Extract the (X, Y) coordinate from the center of the cell holding the provided text.  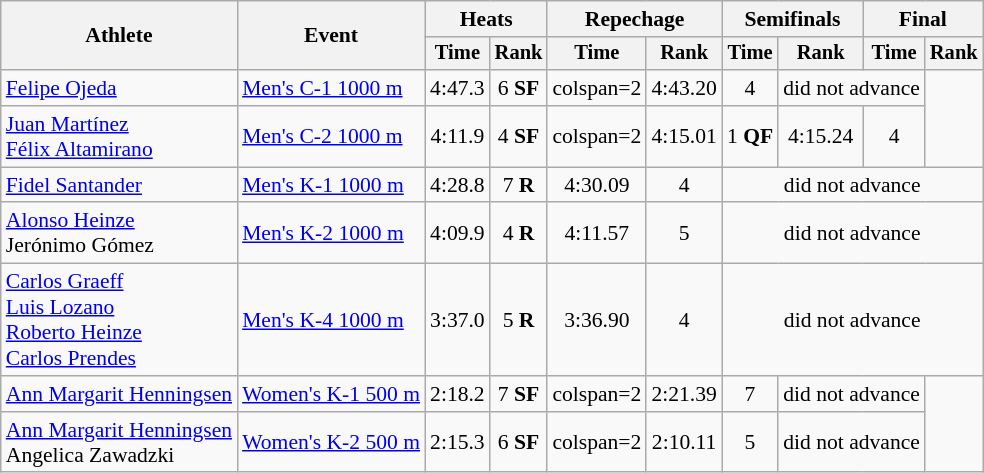
Men's C-1 1000 m (331, 88)
2:21.39 (684, 394)
1 QF (750, 136)
Men's K-1 1000 m (331, 185)
4:28.8 (458, 185)
4:15.24 (820, 136)
Event (331, 36)
4:30.09 (596, 185)
4:43.20 (684, 88)
3:36.90 (596, 320)
Women's K-1 500 m (331, 394)
Ann Margarit HenningsenAngelica Zawadzki (119, 442)
Repechage (634, 19)
2:15.3 (458, 442)
4 SF (519, 136)
4:47.3 (458, 88)
7 (750, 394)
4 R (519, 234)
Final (922, 19)
4:15.01 (684, 136)
2:10.11 (684, 442)
3:37.0 (458, 320)
Men's K-2 1000 m (331, 234)
7 SF (519, 394)
Athlete (119, 36)
Fidel Santander (119, 185)
Carlos GraeffLuis LozanoRoberto HeinzeCarlos Prendes (119, 320)
Juan MartínezFélix Altamirano (119, 136)
2:18.2 (458, 394)
4:11.57 (596, 234)
Men's C-2 1000 m (331, 136)
4:09.9 (458, 234)
Men's K-4 1000 m (331, 320)
Women's K-2 500 m (331, 442)
7 R (519, 185)
Semifinals (792, 19)
4:11.9 (458, 136)
Heats (486, 19)
Alonso HeinzeJerónimo Gómez (119, 234)
Felipe Ojeda (119, 88)
Ann Margarit Henningsen (119, 394)
5 R (519, 320)
